Find where the given text appears and provide that cell's center as (x, y) coordinate. 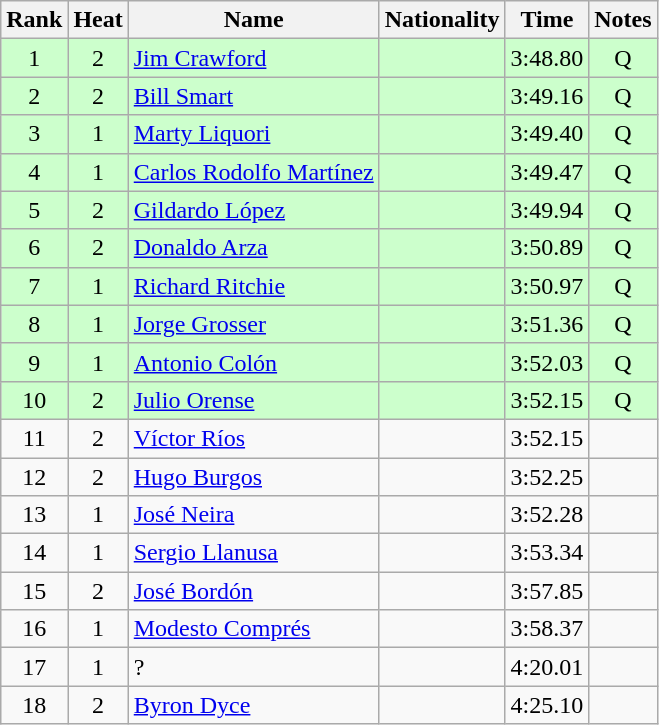
3:52.03 (547, 362)
9 (34, 362)
Víctor Ríos (254, 438)
Gildardo López (254, 210)
3:49.94 (547, 210)
4 (34, 172)
13 (34, 515)
Bill Smart (254, 96)
Notes (623, 20)
3:53.34 (547, 553)
3:50.97 (547, 286)
10 (34, 400)
Nationality (442, 20)
Rank (34, 20)
11 (34, 438)
Byron Dyce (254, 705)
3:49.16 (547, 96)
Carlos Rodolfo Martínez (254, 172)
3:49.47 (547, 172)
18 (34, 705)
Antonio Colón (254, 362)
Jim Crawford (254, 58)
17 (34, 667)
7 (34, 286)
Donaldo Arza (254, 248)
Jorge Grosser (254, 324)
Julio Orense (254, 400)
12 (34, 477)
3:57.85 (547, 591)
4:25.10 (547, 705)
3:51.36 (547, 324)
Name (254, 20)
8 (34, 324)
Hugo Burgos (254, 477)
14 (34, 553)
Time (547, 20)
4:20.01 (547, 667)
? (254, 667)
Heat (98, 20)
3:52.25 (547, 477)
3:52.28 (547, 515)
Modesto Comprés (254, 629)
16 (34, 629)
3:48.80 (547, 58)
3:49.40 (547, 134)
15 (34, 591)
3 (34, 134)
6 (34, 248)
5 (34, 210)
José Neira (254, 515)
Sergio Llanusa (254, 553)
Marty Liquori (254, 134)
3:50.89 (547, 248)
José Bordón (254, 591)
3:58.37 (547, 629)
Richard Ritchie (254, 286)
